Pinpoint the cell where the given text exists, returning its [X, Y] midpoint coordinate. 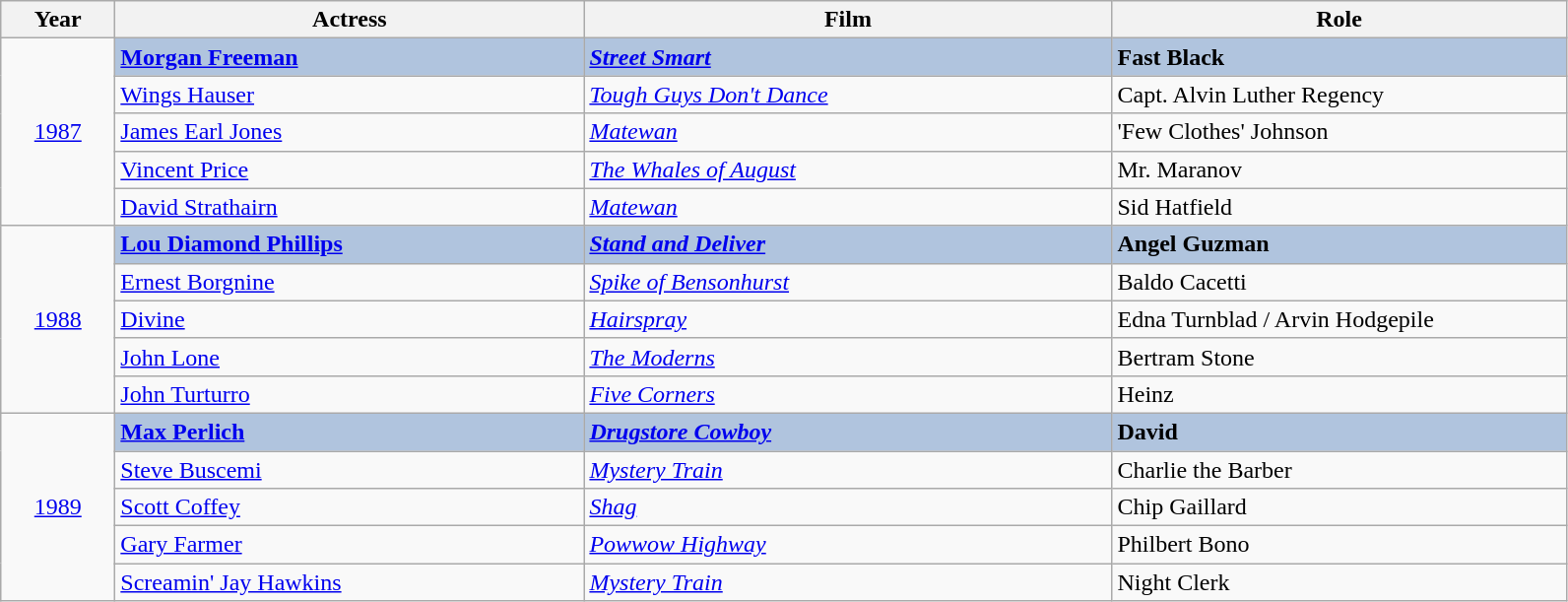
Shag [848, 507]
Charlie the Barber [1339, 470]
Stand and Deliver [848, 244]
David Strathairn [350, 207]
Drugstore Cowboy [848, 432]
Year [58, 20]
Angel Guzman [1339, 244]
Role [1339, 20]
Philbert Bono [1339, 545]
Night Clerk [1339, 582]
Five Corners [848, 394]
Vincent Price [350, 169]
David [1339, 432]
Max Perlich [350, 432]
Screamin' Jay Hawkins [350, 582]
Heinz [1339, 394]
James Earl Jones [350, 132]
John Turturro [350, 394]
Bertram Stone [1339, 357]
1989 [58, 506]
1987 [58, 132]
Mr. Maranov [1339, 169]
The Whales of August [848, 169]
1988 [58, 319]
Steve Buscemi [350, 470]
Lou Diamond Phillips [350, 244]
Morgan Freeman [350, 57]
Spike of Bensonhurst [848, 282]
Ernest Borgnine [350, 282]
'Few Clothes' Johnson [1339, 132]
Film [848, 20]
Sid Hatfield [1339, 207]
Chip Gaillard [1339, 507]
Edna Turnblad / Arvin Hodgepile [1339, 319]
Scott Coffey [350, 507]
Capt. Alvin Luther Regency [1339, 95]
Actress [350, 20]
Wings Hauser [350, 95]
Fast Black [1339, 57]
Baldo Cacetti [1339, 282]
Street Smart [848, 57]
Divine [350, 319]
Powwow Highway [848, 545]
John Lone [350, 357]
Gary Farmer [350, 545]
Hairspray [848, 319]
Tough Guys Don't Dance [848, 95]
The Moderns [848, 357]
